Find where the given text appears and provide that cell's center as (x, y) coordinate. 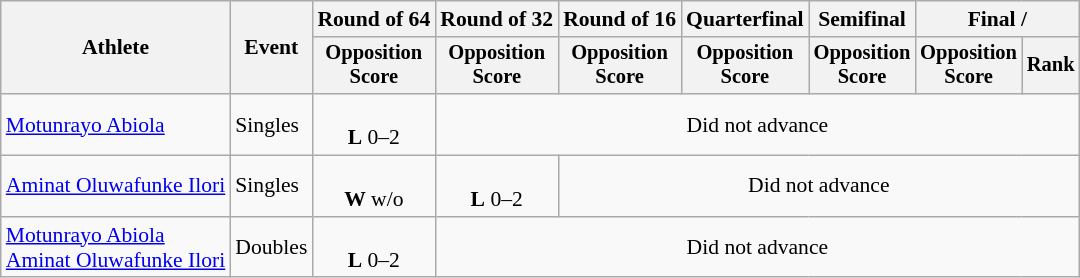
Final / (997, 19)
Aminat Oluwafunke Ilori (116, 186)
Semifinal (862, 19)
W w/o (374, 186)
Quarterfinal (745, 19)
Round of 16 (620, 19)
Doubles (271, 248)
Rank (1051, 66)
Event (271, 48)
Round of 64 (374, 19)
Motunrayo Abiola Aminat Oluwafunke Ilori (116, 248)
Round of 32 (496, 19)
Athlete (116, 48)
Motunrayo Abiola (116, 124)
